Return the [x, y] coordinate for the center point of the cell that contains the specified text.  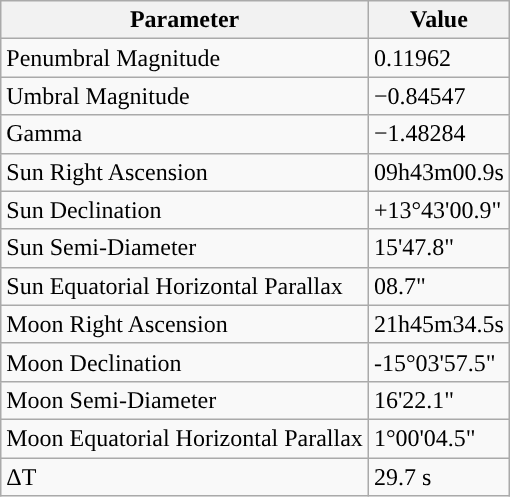
+13°43'00.9" [438, 210]
Sun Right Ascension [185, 172]
Parameter [185, 20]
Umbral Magnitude [185, 96]
Moon Right Ascension [185, 324]
16'22.1" [438, 400]
Moon Declination [185, 362]
0.11962 [438, 58]
Sun Equatorial Horizontal Parallax [185, 286]
1°00'04.5" [438, 438]
Gamma [185, 134]
ΔT [185, 477]
Moon Semi-Diameter [185, 400]
08.7" [438, 286]
15'47.8" [438, 248]
Sun Semi-Diameter [185, 248]
09h43m00.9s [438, 172]
−0.84547 [438, 96]
Value [438, 20]
-15°03'57.5" [438, 362]
21h45m34.5s [438, 324]
29.7 s [438, 477]
−1.48284 [438, 134]
Moon Equatorial Horizontal Parallax [185, 438]
Penumbral Magnitude [185, 58]
Sun Declination [185, 210]
